Find where the given text appears and provide that cell's center as (X, Y) coordinate. 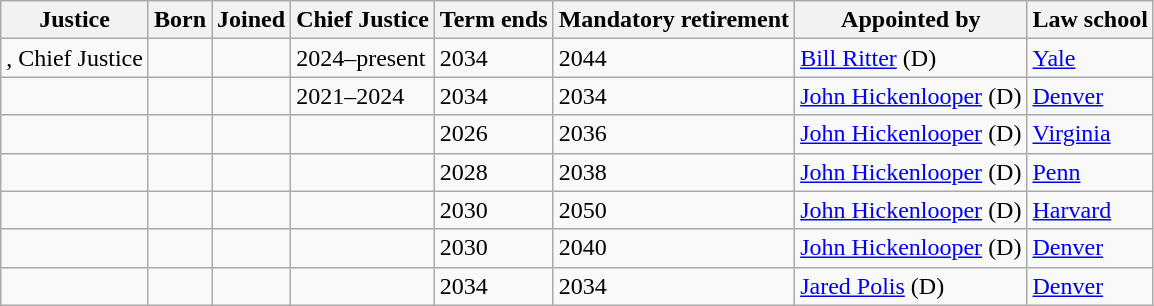
2040 (674, 248)
Penn (1090, 172)
2028 (494, 172)
2038 (674, 172)
Chief Justice (363, 20)
2050 (674, 210)
2026 (494, 134)
Virginia (1090, 134)
2044 (674, 58)
Harvard (1090, 210)
Born (180, 20)
Yale (1090, 58)
, Chief Justice (75, 58)
Bill Ritter (D) (911, 58)
Joined (252, 20)
Appointed by (911, 20)
Term ends (494, 20)
Mandatory retirement (674, 20)
2021–2024 (363, 96)
Justice (75, 20)
Jared Polis (D) (911, 286)
Law school (1090, 20)
2036 (674, 134)
2024–present (363, 58)
